Extract the [x, y] coordinate from the center of the cell holding the provided text.  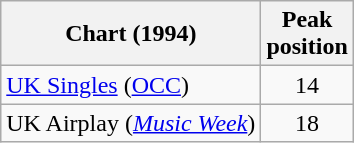
18 [307, 123]
UK Singles (OCC) [131, 85]
UK Airplay (Music Week) [131, 123]
Chart (1994) [131, 34]
14 [307, 85]
Peakposition [307, 34]
